Identify which cell holds the provided text, then report its [x, y] central coordinate. 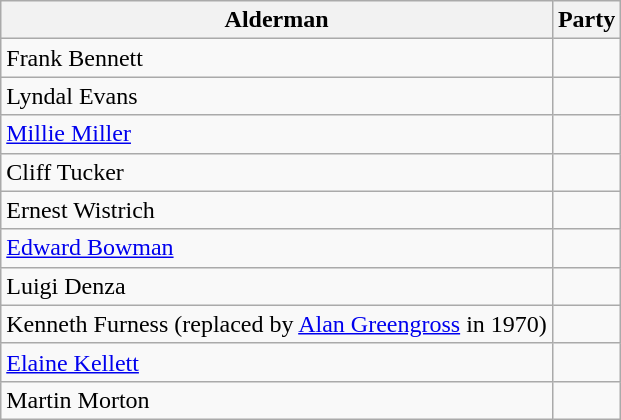
Alderman [277, 20]
Martin Morton [277, 400]
Party [586, 20]
Lyndal Evans [277, 96]
Edward Bowman [277, 248]
Frank Bennett [277, 58]
Millie Miller [277, 134]
Kenneth Furness (replaced by Alan Greengross in 1970) [277, 324]
Elaine Kellett [277, 362]
Cliff Tucker [277, 172]
Luigi Denza [277, 286]
Ernest Wistrich [277, 210]
